Pinpoint the cell where the given text exists, returning its [X, Y] midpoint coordinate. 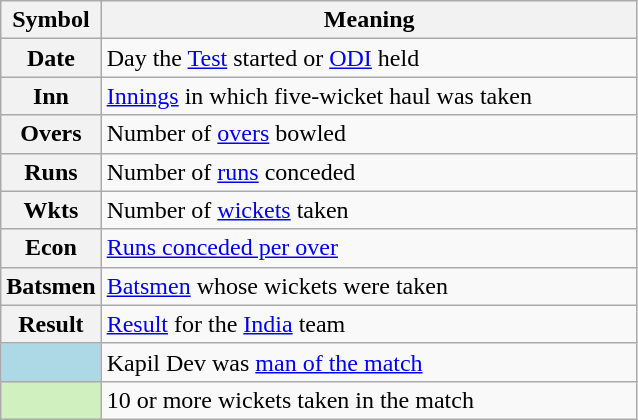
Number of runs conceded [369, 172]
Runs [51, 172]
Meaning [369, 20]
Result [51, 324]
Symbol [51, 20]
Wkts [51, 210]
Econ [51, 248]
Overs [51, 134]
10 or more wickets taken in the match [369, 400]
Number of overs bowled [369, 134]
Inn [51, 96]
Date [51, 58]
Result for the India team [369, 324]
Day the Test started or ODI held [369, 58]
Number of wickets taken [369, 210]
Batsmen [51, 286]
Batsmen whose wickets were taken [369, 286]
Runs conceded per over [369, 248]
Kapil Dev was man of the match [369, 362]
Innings in which five-wicket haul was taken [369, 96]
